Provide the [X, Y] coordinate of the cell's center where the given text is located.  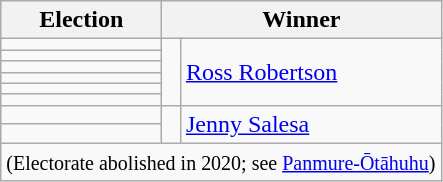
(Electorate abolished in 2020; see Panmure-Ōtāhuhu) [221, 162]
Election [82, 20]
Winner [302, 20]
Ross Robertson [310, 72]
Jenny Salesa [310, 124]
